For the text-containing cell, return its midpoint in (x, y) coordinate format. 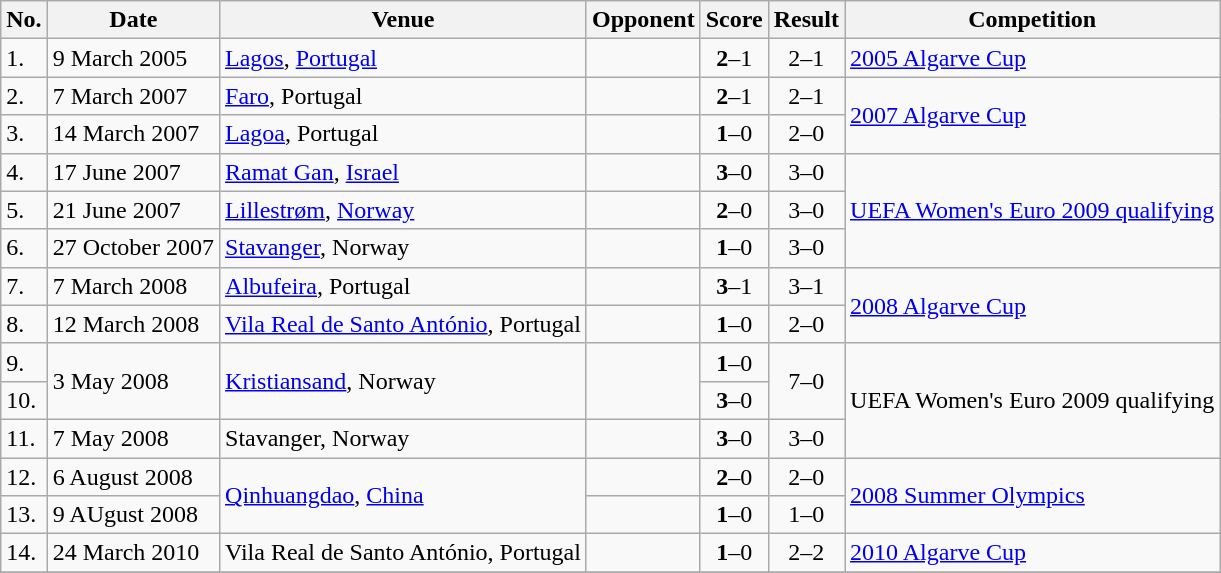
12 March 2008 (133, 324)
Albufeira, Portugal (404, 286)
10. (24, 400)
Lillestrøm, Norway (404, 210)
3 May 2008 (133, 381)
2005 Algarve Cup (1032, 58)
9 March 2005 (133, 58)
Lagos, Portugal (404, 58)
Opponent (643, 20)
14. (24, 553)
2007 Algarve Cup (1032, 115)
7 May 2008 (133, 438)
6 August 2008 (133, 477)
Venue (404, 20)
13. (24, 515)
Ramat Gan, Israel (404, 172)
2. (24, 96)
11. (24, 438)
17 June 2007 (133, 172)
4. (24, 172)
Date (133, 20)
2–2 (806, 553)
Faro, Portugal (404, 96)
21 June 2007 (133, 210)
Result (806, 20)
Kristiansand, Norway (404, 381)
14 March 2007 (133, 134)
6. (24, 248)
2010 Algarve Cup (1032, 553)
7–0 (806, 381)
Lagoa, Portugal (404, 134)
Score (734, 20)
12. (24, 477)
3. (24, 134)
24 March 2010 (133, 553)
7 March 2008 (133, 286)
8. (24, 324)
9 AUgust 2008 (133, 515)
27 October 2007 (133, 248)
Competition (1032, 20)
2008 Algarve Cup (1032, 305)
7 March 2007 (133, 96)
1. (24, 58)
No. (24, 20)
2008 Summer Olympics (1032, 496)
7. (24, 286)
9. (24, 362)
Qinhuangdao, China (404, 496)
5. (24, 210)
